Output the (X, Y) coordinate of the center of the cell containing the given text.  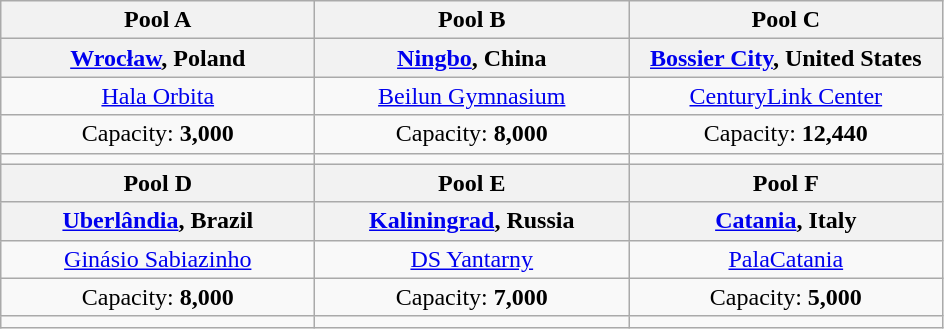
Beilun Gymnasium (472, 96)
Kaliningrad, Russia (472, 221)
PalaCatania (786, 259)
Catania, Italy (786, 221)
Pool B (472, 20)
Pool E (472, 183)
Capacity: 3,000 (158, 134)
DS Yantarny (472, 259)
Pool F (786, 183)
Wrocław, Poland (158, 58)
Hala Orbita (158, 96)
Capacity: 7,000 (472, 297)
Ginásio Sabiazinho (158, 259)
Ningbo, China (472, 58)
Bossier City, United States (786, 58)
Pool C (786, 20)
Uberlândia, Brazil (158, 221)
Capacity: 12,440 (786, 134)
Capacity: 5,000 (786, 297)
Pool A (158, 20)
CenturyLink Center (786, 96)
Pool D (158, 183)
